Find where the given text appears and provide that cell's center as (x, y) coordinate. 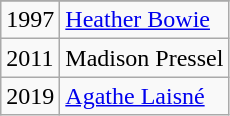
2019 (30, 96)
Madison Pressel (144, 58)
Agathe Laisné (144, 96)
Heather Bowie (144, 20)
2011 (30, 58)
1997 (30, 20)
